Locate the cell with the specified text and output its [x, y] center coordinate. 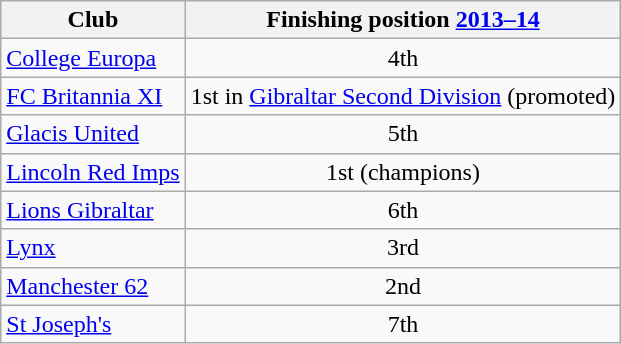
3rd [403, 248]
1st in Gibraltar Second Division (promoted) [403, 96]
College Europa [93, 58]
4th [403, 58]
1st (champions) [403, 172]
Manchester 62 [93, 286]
Glacis United [93, 134]
2nd [403, 286]
Finishing position 2013–14 [403, 20]
Lincoln Red Imps [93, 172]
St Joseph's [93, 324]
7th [403, 324]
Club [93, 20]
5th [403, 134]
Lions Gibraltar [93, 210]
FC Britannia XI [93, 96]
6th [403, 210]
Lynx [93, 248]
